From the cell containing the given text, extract its center point as [X, Y] coordinate. 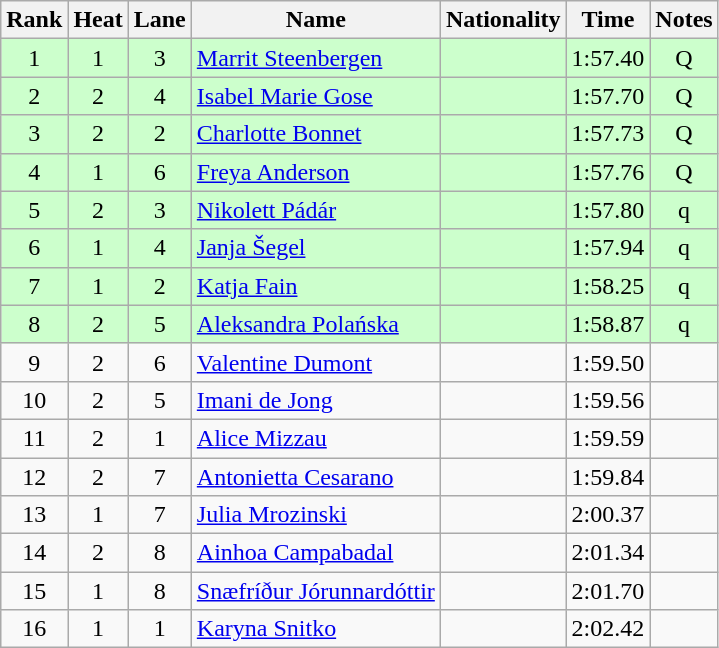
Katja Fain [316, 286]
1:58.87 [608, 324]
1:59.59 [608, 438]
Notes [684, 20]
11 [34, 438]
Aleksandra Polańska [316, 324]
1:59.50 [608, 362]
10 [34, 400]
Name [316, 20]
16 [34, 629]
Antonietta Cesarano [316, 477]
Alice Mizzau [316, 438]
2:01.34 [608, 553]
Valentine Dumont [316, 362]
14 [34, 553]
12 [34, 477]
1:57.73 [608, 134]
Imani de Jong [316, 400]
1:58.25 [608, 286]
Snæfríður Jórunnardóttir [316, 591]
15 [34, 591]
Ainhoa Campabadal [316, 553]
2:00.37 [608, 515]
1:57.80 [608, 210]
1:59.84 [608, 477]
Karyna Snitko [316, 629]
Charlotte Bonnet [316, 134]
2:02.42 [608, 629]
1:59.56 [608, 400]
Nikolett Pádár [316, 210]
Isabel Marie Gose [316, 96]
9 [34, 362]
Rank [34, 20]
2:01.70 [608, 591]
Heat [98, 20]
13 [34, 515]
1:57.70 [608, 96]
Janja Šegel [316, 248]
1:57.40 [608, 58]
1:57.76 [608, 172]
Time [608, 20]
Julia Mrozinski [316, 515]
Freya Anderson [316, 172]
Marrit Steenbergen [316, 58]
Lane [160, 20]
Nationality [503, 20]
1:57.94 [608, 248]
